From the cell containing the given text, extract its center point as [X, Y] coordinate. 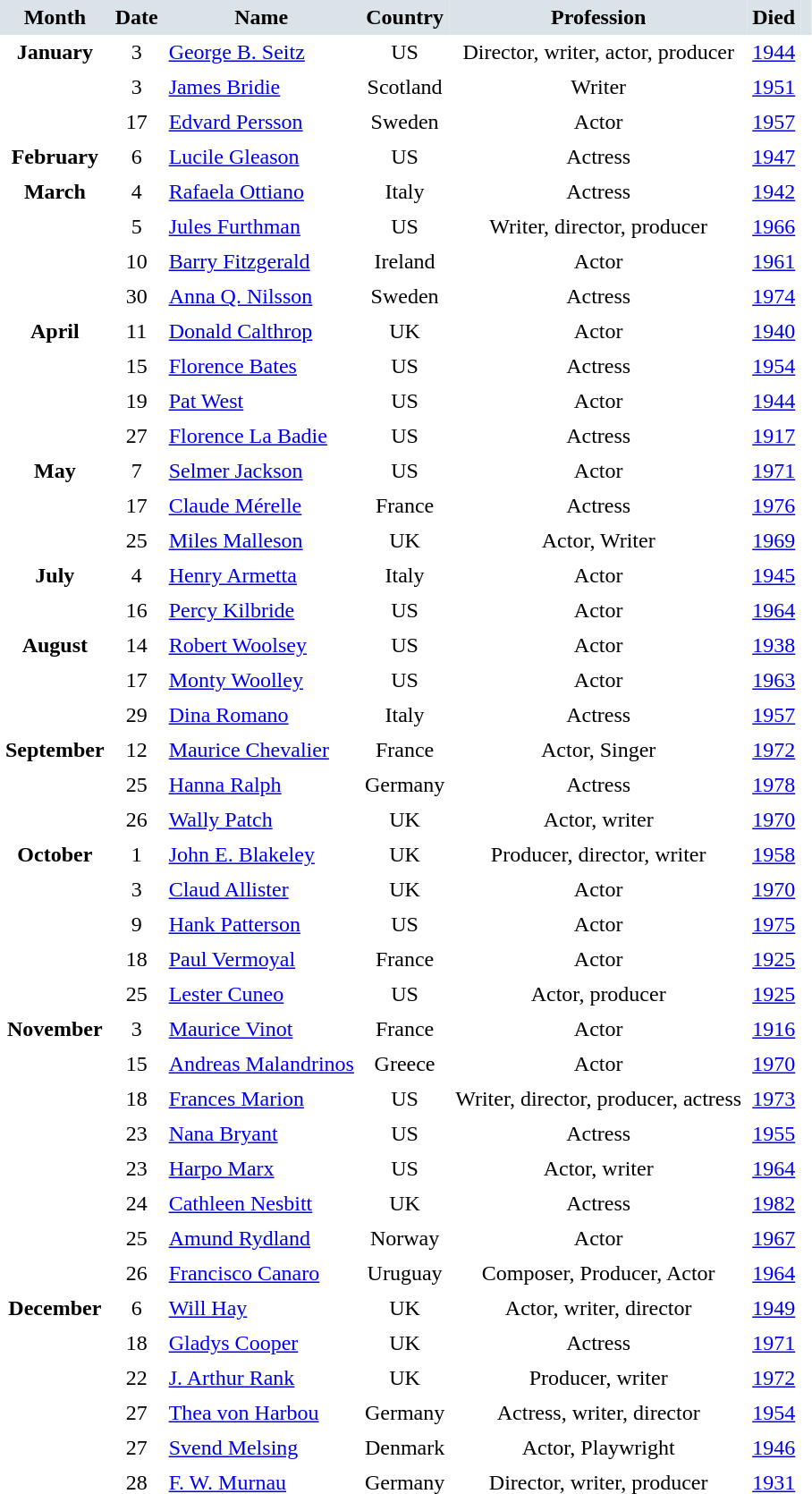
May [55, 506]
Gladys Cooper [261, 1344]
Denmark [404, 1447]
10 [137, 261]
1963 [774, 680]
February [55, 157]
Rafaela Ottiano [261, 191]
1947 [774, 157]
1916 [774, 1029]
1942 [774, 191]
1945 [774, 576]
Svend Melsing [261, 1447]
16 [137, 610]
1958 [774, 855]
Composer, Producer, Actor [598, 1274]
Henry Armetta [261, 576]
November [55, 1151]
Nana Bryant [261, 1134]
1917 [774, 437]
July [55, 593]
1 [137, 855]
September [55, 785]
March [55, 244]
George B. Seitz [261, 52]
1940 [774, 331]
Hanna Ralph [261, 785]
Writer, director, producer [598, 227]
24 [137, 1204]
Maurice Chevalier [261, 750]
Actor, writer, director [598, 1308]
Greece [404, 1065]
19 [137, 401]
Producer, writer [598, 1378]
1955 [774, 1134]
Maurice Vinot [261, 1029]
Country [404, 18]
October [55, 925]
1973 [774, 1099]
Andreas Malandrinos [261, 1065]
Thea von Harbou [261, 1413]
Date [137, 18]
Norway [404, 1238]
11 [137, 331]
James Bridie [261, 88]
Actor, Singer [598, 750]
1975 [774, 925]
Florence Bates [261, 367]
Miles Malleson [261, 540]
Actor, producer [598, 995]
1946 [774, 1447]
Name [261, 18]
1974 [774, 297]
Edvard Persson [261, 122]
Pat West [261, 401]
Producer, director, writer [598, 855]
January [55, 88]
Robert Woolsey [261, 646]
1976 [774, 506]
Director, writer, actor, producer [598, 52]
Lester Cuneo [261, 995]
Wally Patch [261, 819]
1966 [774, 227]
1938 [774, 646]
Will Hay [261, 1308]
22 [137, 1378]
1978 [774, 785]
Profession [598, 18]
Paul Vermoyal [261, 959]
Writer [598, 88]
Dina Romano [261, 716]
Monty Woolley [261, 680]
Lucile Gleason [261, 157]
Selmer Jackson [261, 471]
Actress, writer, director [598, 1413]
Anna Q. Nilsson [261, 297]
9 [137, 925]
Amund Rydland [261, 1238]
April [55, 384]
Frances Marion [261, 1099]
Jules Furthman [261, 227]
Florence La Badie [261, 437]
Claud Allister [261, 889]
Barry Fitzgerald [261, 261]
Scotland [404, 88]
Actor, Playwright [598, 1447]
29 [137, 716]
1949 [774, 1308]
14 [137, 646]
1969 [774, 540]
Francisco Canaro [261, 1274]
John E. Blakeley [261, 855]
Donald Calthrop [261, 331]
12 [137, 750]
1961 [774, 261]
5 [137, 227]
Uruguay [404, 1274]
Claude Mérelle [261, 506]
Month [55, 18]
Died [774, 18]
1951 [774, 88]
Harpo Marx [261, 1168]
Percy Kilbride [261, 610]
August [55, 680]
Cathleen Nesbitt [261, 1204]
Ireland [404, 261]
Writer, director, producer, actress [598, 1099]
Hank Patterson [261, 925]
Actor, Writer [598, 540]
1982 [774, 1204]
1967 [774, 1238]
30 [137, 297]
7 [137, 471]
J. Arthur Rank [261, 1378]
